Identify which cell holds the provided text, then report its (x, y) central coordinate. 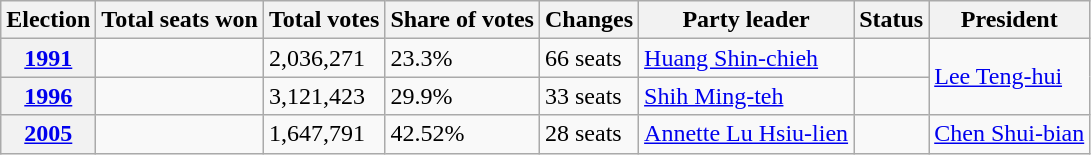
33 seats (588, 96)
Party leader (746, 20)
Election (48, 20)
Status (892, 20)
29.9% (462, 96)
Changes (588, 20)
Huang Shin-chieh (746, 58)
1,647,791 (324, 134)
23.3% (462, 58)
66 seats (588, 58)
Lee Teng-hui (1010, 77)
3,121,423 (324, 96)
1996 (48, 96)
Annette Lu Hsiu-lien (746, 134)
Shih Ming-teh (746, 96)
2005 (48, 134)
Total votes (324, 20)
Total seats won (180, 20)
28 seats (588, 134)
42.52% (462, 134)
1991 (48, 58)
Chen Shui-bian (1010, 134)
Share of votes (462, 20)
2,036,271 (324, 58)
President (1010, 20)
